Provide the [x, y] coordinate of the cell's center where the given text is located.  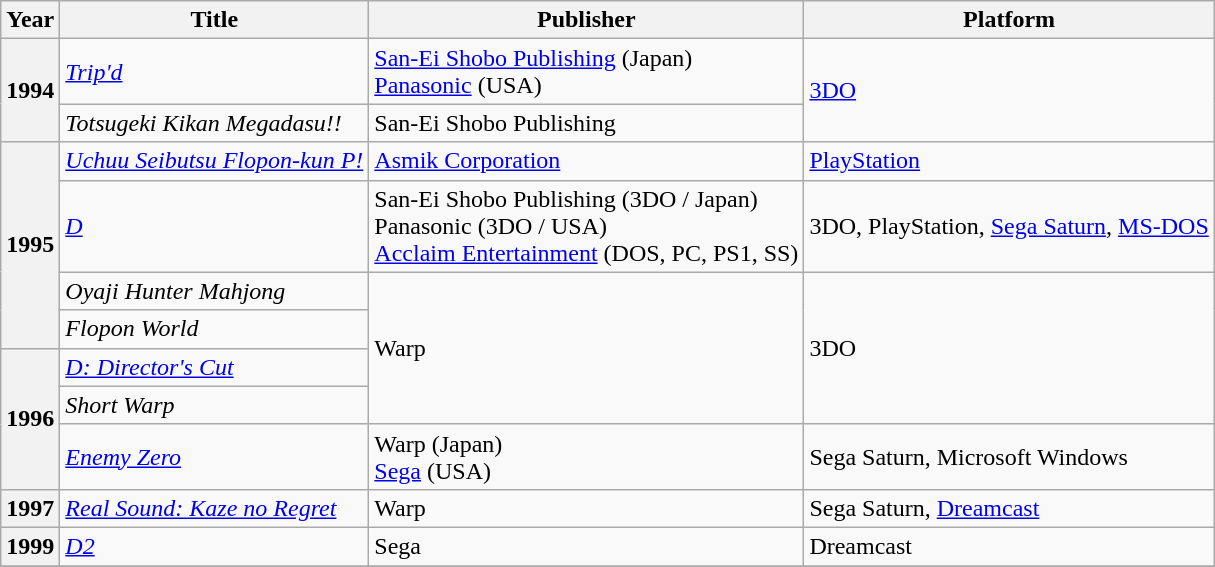
Publisher [586, 20]
Real Sound: Kaze no Regret [214, 508]
Platform [1009, 20]
Short Warp [214, 405]
3DO, PlayStation, Sega Saturn, MS-DOS [1009, 226]
Uchuu Seibutsu Flopon-kun P! [214, 161]
Title [214, 20]
Dreamcast [1009, 546]
Asmik Corporation [586, 161]
D2 [214, 546]
Oyaji Hunter Mahjong [214, 291]
1999 [30, 546]
San-Ei Shobo Publishing (3DO / Japan)Panasonic (3DO / USA)Acclaim Entertainment (DOS, PC, PS1, SS) [586, 226]
Sega [586, 546]
D [214, 226]
1996 [30, 418]
1994 [30, 90]
1997 [30, 508]
Warp (Japan)Sega (USA) [586, 456]
San-Ei Shobo Publishing (Japan)Panasonic (USA) [586, 72]
Trip'd [214, 72]
Totsugeki Kikan Megadasu!! [214, 123]
D: Director's Cut [214, 367]
1995 [30, 245]
Sega Saturn, Microsoft Windows [1009, 456]
Sega Saturn, Dreamcast [1009, 508]
PlayStation [1009, 161]
San-Ei Shobo Publishing [586, 123]
Enemy Zero [214, 456]
Flopon World [214, 329]
Year [30, 20]
